From the cell containing the given text, extract its center point as (x, y) coordinate. 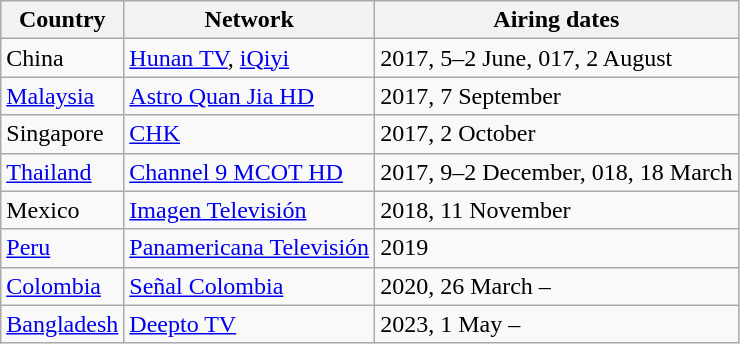
China (62, 58)
Colombia (62, 286)
2017, 7 September (556, 96)
Astro Quan Jia HD (250, 96)
2017, 9–2 December, 018, 18 March (556, 172)
Peru (62, 248)
2019 (556, 248)
2017, 2 October (556, 134)
Deepto TV (250, 324)
Thailand (62, 172)
Bangladesh (62, 324)
Señal Colombia (250, 286)
Airing dates (556, 20)
Mexico (62, 210)
2017, 5–2 June, 017, 2 August (556, 58)
Country (62, 20)
2018, 11 November (556, 210)
Imagen Televisión (250, 210)
2020, 26 March – (556, 286)
Panamericana Televisión (250, 248)
Singapore (62, 134)
Hunan TV, iQiyi (250, 58)
2023, 1 May – (556, 324)
Network (250, 20)
Channel 9 MCOT HD (250, 172)
CHK (250, 134)
Malaysia (62, 96)
